Capture the cell that displays the provided text and extract its (X, Y) central coordinate. 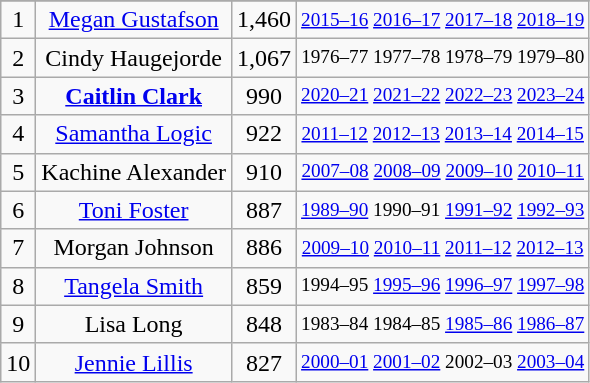
3 (18, 96)
2020–21 2021–22 2022–23 2023–24 (443, 96)
1983–84 1984–85 1985–86 1986–87 (443, 324)
2011–12 2012–13 2013–14 2014–15 (443, 134)
887 (264, 210)
1,460 (264, 20)
1989–90 1990–91 1991–92 1992–93 (443, 210)
Caitlin Clark (134, 96)
Lisa Long (134, 324)
910 (264, 172)
Morgan Johnson (134, 248)
Tangela Smith (134, 286)
Megan Gustafson (134, 20)
1 (18, 20)
8 (18, 286)
2 (18, 58)
859 (264, 286)
Samantha Logic (134, 134)
2007–08 2008–09 2009–10 2010–11 (443, 172)
Cindy Haugejorde (134, 58)
886 (264, 248)
848 (264, 324)
990 (264, 96)
1,067 (264, 58)
5 (18, 172)
1976–77 1977–78 1978–79 1979–80 (443, 58)
7 (18, 248)
9 (18, 324)
2015–16 2016–17 2017–18 2018–19 (443, 20)
6 (18, 210)
Kachine Alexander (134, 172)
4 (18, 134)
922 (264, 134)
Toni Foster (134, 210)
827 (264, 362)
1994–95 1995–96 1996–97 1997–98 (443, 286)
Jennie Lillis (134, 362)
2000–01 2001–02 2002–03 2003–04 (443, 362)
2009–10 2010–11 2011–12 2012–13 (443, 248)
10 (18, 362)
